Pinpoint the cell where the given text exists, returning its (x, y) midpoint coordinate. 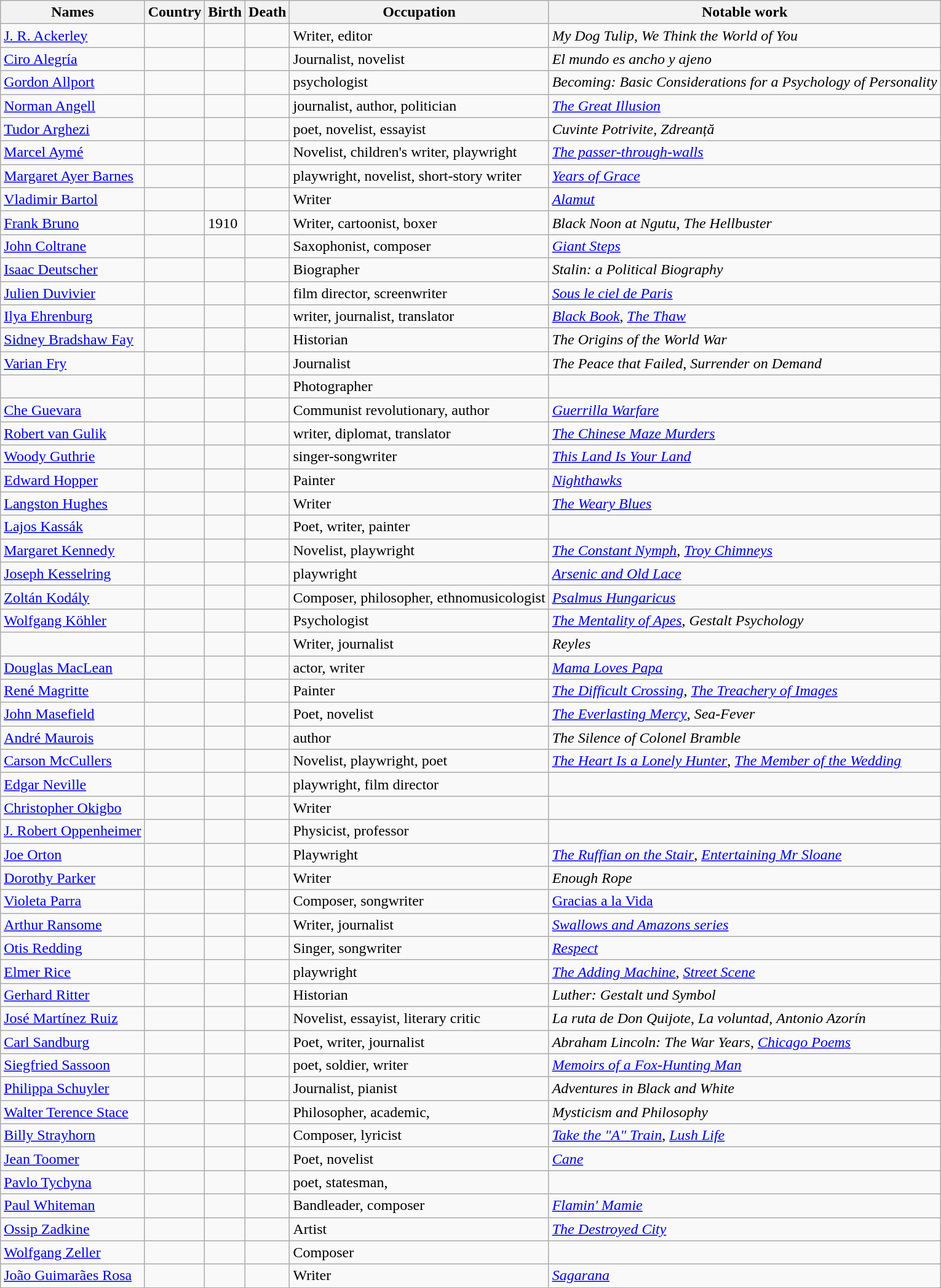
writer, diplomat, translator (419, 433)
Marcel Aymé (73, 152)
Alamut (744, 199)
Enough Rope (744, 878)
Novelist, children's writer, playwright (419, 152)
Carson McCullers (73, 761)
Luther: Gestalt und Symbol (744, 995)
The passer-through-walls (744, 152)
Violeta Parra (73, 901)
poet, statesman, (419, 1182)
The Silence of Colonel Bramble (744, 738)
Birth (225, 12)
Christopher Okigbo (73, 808)
playwright, film director (419, 784)
Paul Whiteman (73, 1206)
Notable work (744, 12)
The Difficult Crossing, The Treachery of Images (744, 691)
Jean Toomer (73, 1159)
author (419, 738)
Writer, editor (419, 36)
The Adding Machine, Street Scene (744, 971)
Sagarana (744, 1276)
1910 (225, 223)
Otis Redding (73, 948)
The Ruffian on the Stair, Entertaining Mr Sloane (744, 855)
Stalin: a Political Biography (744, 269)
Names (73, 12)
Mama Loves Papa (744, 667)
Guerrilla Warfare (744, 410)
Philosopher, academic, (419, 1112)
Photographer (419, 387)
Isaac Deutscher (73, 269)
Sous le ciel de Paris (744, 293)
Billy Strayhorn (73, 1136)
Years of Grace (744, 176)
Poet, writer, journalist (419, 1042)
Country (175, 12)
Cuvinte Potrivite, Zdreanță (744, 129)
Margaret Kennedy (73, 550)
Arsenic and Old Lace (744, 574)
Singer, songwriter (419, 948)
Edward Hopper (73, 480)
The Great Illusion (744, 106)
Margaret Ayer Barnes (73, 176)
Tudor Arghezi (73, 129)
Walter Terence Stace (73, 1112)
Siegfried Sassoon (73, 1065)
Ossip Zadkine (73, 1229)
Adventures in Black and White (744, 1089)
Artist (419, 1229)
Arthur Ransome (73, 925)
film director, screenwriter (419, 293)
Psalmus Hungaricus (744, 597)
Woody Guthrie (73, 457)
Joseph Kesselring (73, 574)
Gracias a la Vida (744, 901)
Ilya Ehrenburg (73, 317)
René Magritte (73, 691)
J. Robert Oppenheimer (73, 831)
Black Book, The Thaw (744, 317)
Composer, songwriter (419, 901)
Communist revolutionary, author (419, 410)
This Land Is Your Land (744, 457)
John Masefield (73, 714)
Zoltán Kodály (73, 597)
Composer (419, 1252)
poet, soldier, writer (419, 1065)
Che Guevara (73, 410)
Biographer (419, 269)
Giant Steps (744, 246)
Death (268, 12)
Reyles (744, 644)
André Maurois (73, 738)
Mysticism and Philosophy (744, 1112)
Vladimir Bartol (73, 199)
Take the "A" Train, Lush Life (744, 1136)
Composer, lyricist (419, 1136)
Swallows and Amazons series (744, 925)
Respect (744, 948)
Black Noon at Ngutu, The Hellbuster (744, 223)
Frank Bruno (73, 223)
The Everlasting Mercy, Sea-Fever (744, 714)
Memoirs of a Fox-Hunting Man (744, 1065)
Bandleader, composer (419, 1206)
My Dog Tulip, We Think the World of You (744, 36)
journalist, author, politician (419, 106)
poet, novelist, essayist (419, 129)
Becoming: Basic Considerations for a Psychology of Personality (744, 82)
Physicist, professor (419, 831)
José Martínez Ruiz (73, 1018)
The Constant Nymph, Troy Chimneys (744, 550)
Dorothy Parker (73, 878)
Poet, writer, painter (419, 527)
Philippa Schuyler (73, 1089)
Novelist, playwright, poet (419, 761)
Julien Duvivier (73, 293)
The Weary Blues (744, 504)
Elmer Rice (73, 971)
Ciro Alegría (73, 59)
Langston Hughes (73, 504)
Saxophonist, composer (419, 246)
Novelist, playwright (419, 550)
Cane (744, 1159)
Varian Fry (73, 363)
Edgar Neville (73, 784)
The Destroyed City (744, 1229)
Abraham Lincoln: The War Years, Chicago Poems (744, 1042)
J. R. Ackerley (73, 36)
Journalist (419, 363)
writer, journalist, translator (419, 317)
Gordon Allport (73, 82)
Pavlo Tychyna (73, 1182)
Flamin' Mamie (744, 1206)
João Guimarães Rosa (73, 1276)
The Peace that Failed, Surrender on Demand (744, 363)
Joe Orton (73, 855)
Playwright (419, 855)
Carl Sandburg (73, 1042)
Gerhard Ritter (73, 995)
playwright, novelist, short-story writer (419, 176)
El mundo es ancho y ajeno (744, 59)
Nighthawks (744, 480)
Wolfgang Köhler (73, 620)
Occupation (419, 12)
Composer, philosopher, ethnomusicologist (419, 597)
Douglas MacLean (73, 667)
The Mentality of Apes, Gestalt Psychology (744, 620)
Robert van Gulik (73, 433)
The Heart Is a Lonely Hunter, The Member of the Wedding (744, 761)
psychologist (419, 82)
The Origins of the World War (744, 340)
Sidney Bradshaw Fay (73, 340)
singer-songwriter (419, 457)
La ruta de Don Quijote, La voluntad, Antonio Azorín (744, 1018)
The Chinese Maze Murders (744, 433)
Journalist, pianist (419, 1089)
Wolfgang Zeller (73, 1252)
actor, writer (419, 667)
Writer, cartoonist, boxer (419, 223)
John Coltrane (73, 246)
Novelist, essayist, literary critic (419, 1018)
Journalist, novelist (419, 59)
Norman Angell (73, 106)
Lajos Kassák (73, 527)
Psychologist (419, 620)
